Search for the cell housing the specified text and yield its (X, Y) center coordinate. 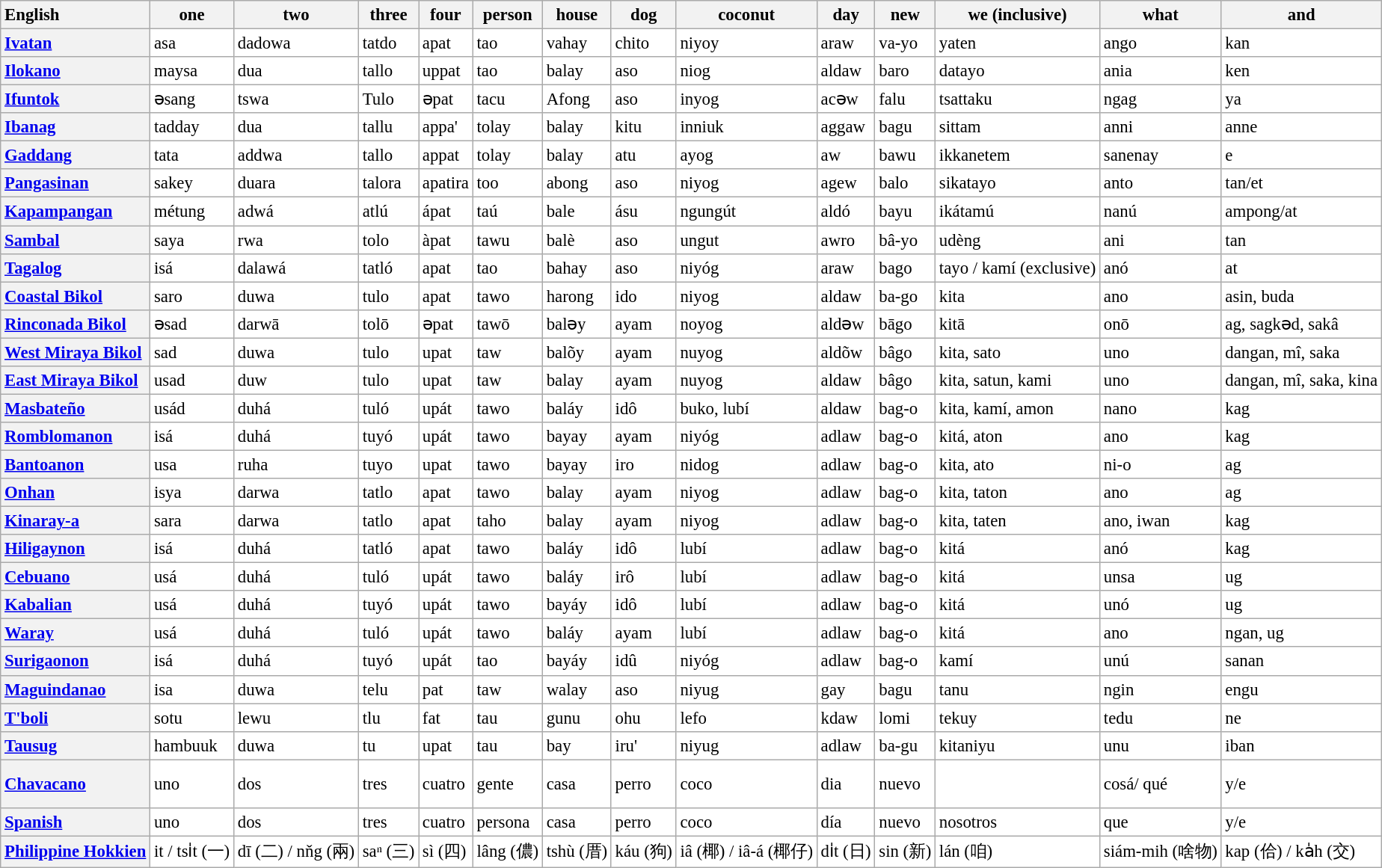
isa (192, 689)
Ilokano (76, 71)
ken (1301, 71)
usa (192, 464)
bâ-yo (905, 240)
Rinconada Bikol (76, 324)
persona (507, 822)
irô (643, 577)
ungut (746, 240)
nano (1161, 408)
inyog (746, 99)
tallu (388, 127)
tolo (388, 240)
lewu (296, 718)
kita (1018, 296)
maysa (192, 71)
taú (507, 212)
new (905, 15)
taho (507, 521)
kita, kamí, amon (1018, 408)
sin (新) (905, 852)
tacu (507, 99)
lomi (905, 718)
día (846, 822)
tanu (1018, 689)
too (507, 183)
tu (388, 745)
Romblomanon (76, 437)
kitu (643, 127)
addwa (296, 156)
Surigaonon (76, 662)
walay (577, 689)
baləy (577, 324)
ni-o (1161, 464)
Coastal Bikol (76, 296)
anto (1161, 183)
lâng (儂) (507, 852)
tsattaku (1018, 99)
ag, sagkəd, sakâ (1301, 324)
three (388, 15)
tlu (388, 718)
di̍t (日) (846, 852)
iru' (643, 745)
chito (643, 43)
vahay (577, 43)
idû (643, 662)
Ibanag (76, 127)
Chavacano (76, 784)
sikatayo (1018, 183)
iâ (椰) / iâ-á (椰仔) (746, 852)
dangan, mî, saka (1301, 352)
unú (1161, 662)
kap (佮) / ka̍h (交) (1301, 852)
niyoy (746, 43)
anne (1301, 127)
əsang (192, 99)
anni (1161, 127)
kita, ato (1018, 464)
Pangasinan (76, 183)
acəw (846, 99)
telu (388, 689)
ngungút (746, 212)
saro (192, 296)
Hiligaynon (76, 549)
Tulo (388, 99)
talora (388, 183)
kita, satun, kami (1018, 381)
balo (905, 183)
tadday (192, 127)
hambuuk (192, 745)
aldəw (846, 324)
ohu (643, 718)
gay (846, 689)
yaten (1018, 43)
appat (446, 156)
ba-gu (905, 745)
abong (577, 183)
inniuk (746, 127)
at (1301, 268)
Ivatan (76, 43)
datayo (1018, 71)
kitaniyu (1018, 745)
dog (643, 15)
nosotros (1018, 822)
ido (643, 296)
niog (746, 71)
tatdo (388, 43)
house (577, 15)
ba-go (905, 296)
atu (643, 156)
ampong/at (1301, 212)
Afong (577, 99)
tswa (296, 99)
tawu (507, 240)
kdaw (846, 718)
balè (577, 240)
person (507, 15)
lefo (746, 718)
awro (846, 240)
isya (192, 493)
nanú (1161, 212)
Philippine Hokkien (76, 852)
one (192, 15)
tshù (厝) (577, 852)
iban (1301, 745)
uppat (446, 71)
ikkanetem (1018, 156)
bawu (905, 156)
ne (1301, 718)
ikátamú (1018, 212)
àpat (446, 240)
T'boli (76, 718)
asa (192, 43)
tekuy (1018, 718)
sì (四) (446, 852)
unó (1161, 605)
duara (296, 183)
cosá/ qué (1161, 784)
we (inclusive) (1018, 15)
usád (192, 408)
ania (1161, 71)
duw (296, 381)
ngin (1161, 689)
Tausug (76, 745)
dadowa (296, 43)
ásu (643, 212)
pat (446, 689)
əsad (192, 324)
kita, taten (1018, 521)
what (1161, 15)
Kinaray-a (76, 521)
iro (643, 464)
kamí (1018, 662)
buko, lubí (746, 408)
tolō (388, 324)
sanan (1301, 662)
Waray (76, 633)
tan/et (1301, 183)
Tagalog (76, 268)
sakey (192, 183)
sanenay (1161, 156)
aggaw (846, 127)
Onhan (76, 493)
tawō (507, 324)
it / tsi̍t (一) (192, 852)
gente (507, 784)
sittam (1018, 127)
agew (846, 183)
harong (577, 296)
atlú (388, 212)
ayog (746, 156)
tayo / kamí (exclusive) (1018, 268)
darwā (296, 324)
engu (1301, 689)
bayu (905, 212)
kita, sato (1018, 352)
English (76, 15)
Sambal (76, 240)
Cebuano (76, 577)
dangan, mî, saka, kina (1301, 381)
dalawá (296, 268)
ango (1161, 43)
apatira (446, 183)
kitā (1018, 324)
siám-mih (啥物) (1161, 852)
Masbateño (76, 408)
noyog (746, 324)
ngag (1161, 99)
coconut (746, 15)
ano, iwan (1161, 521)
dia (846, 784)
métung (192, 212)
dī (二) / nňg (兩) (296, 852)
Kabalian (76, 605)
Gaddang (76, 156)
saya (192, 240)
fat (446, 718)
day (846, 15)
nidog (746, 464)
aw (846, 156)
and (1301, 15)
ápat (446, 212)
bale (577, 212)
unsa (1161, 577)
lán (咱) (1018, 852)
usad (192, 381)
gunu (577, 718)
Spanish (76, 822)
Kapampangan (76, 212)
udèng (1018, 240)
va-yo (905, 43)
kitá, aton (1018, 437)
tedu (1161, 718)
Bantoanon (76, 464)
bay (577, 745)
aldó (846, 212)
ya (1301, 99)
Maguindanao (76, 689)
ani (1161, 240)
aldõw (846, 352)
adwá (296, 212)
balõy (577, 352)
bahay (577, 268)
tuyo (388, 464)
sara (192, 521)
two (296, 15)
rwa (296, 240)
e (1301, 156)
baro (905, 71)
bāgo (905, 324)
onō (1161, 324)
kita, taton (1018, 493)
tan (1301, 240)
ruha (296, 464)
asin, buda (1301, 296)
ngan, ug (1301, 633)
que (1161, 822)
East Miraya Bikol (76, 381)
Ifuntok (76, 99)
káu (狗) (643, 852)
saⁿ (三) (388, 852)
sotu (192, 718)
falu (905, 99)
sad (192, 352)
bago (905, 268)
four (446, 15)
unu (1161, 745)
tata (192, 156)
kan (1301, 43)
West Miraya Bikol (76, 352)
appa' (446, 127)
